Return (x, y) of the center of cell containing provided text 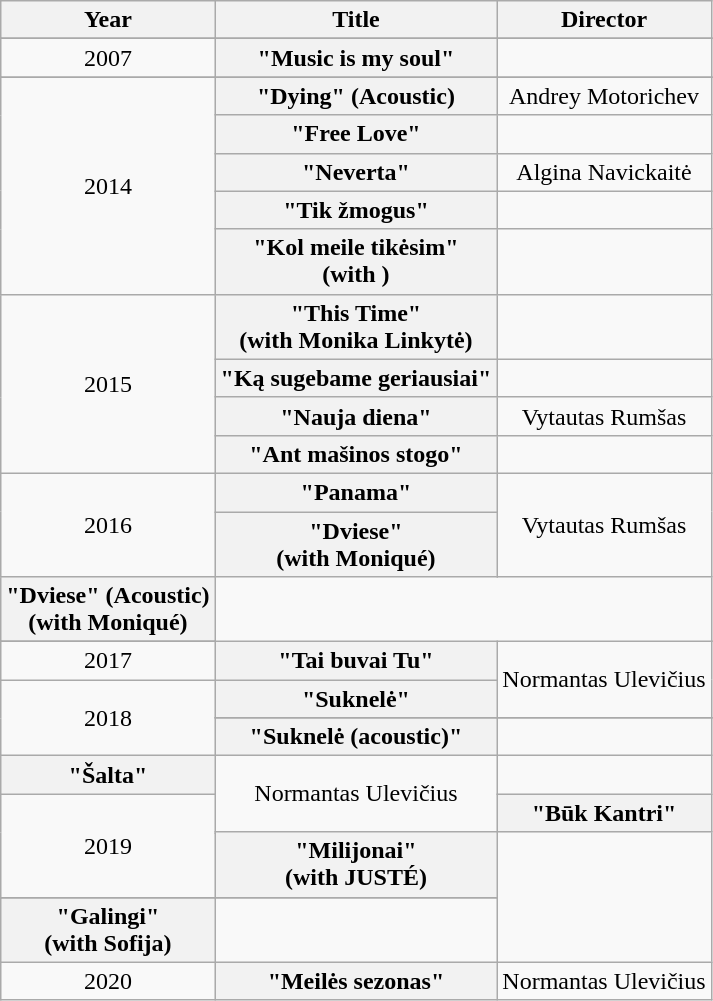
Algina Navickaitė (604, 172)
"Milijonai"(with JUSTÉ) (356, 864)
"Šalta" (108, 775)
"Kol meile tikėsim"(with ) (356, 262)
"Nauja diena" (356, 416)
Director (604, 20)
2007 (108, 58)
"Suknelė (acoustic)" (356, 737)
Title (356, 20)
"Suknelė" (356, 699)
"Tik žmogus" (356, 210)
"Būk Kantri" (604, 813)
"Dying" (Acoustic) (356, 96)
"Ant mašinos stogo" (356, 454)
2019 (108, 846)
"Neverta" (356, 172)
"Tai buvai Tu" (356, 661)
"Galingi"(with Sofija) (108, 930)
Andrey Motorichev (604, 96)
"Ką sugebame geriausiai" (356, 378)
2017 (108, 661)
"Dviese" (Acoustic)(with Moniqué) (108, 610)
2016 (108, 524)
"Panama" (356, 492)
2018 (108, 718)
"Free Love" (356, 134)
2014 (108, 186)
"Music is my soul" (356, 58)
"This Time"(with Monika Linkytė) (356, 326)
"Meilės sezonas" (356, 981)
2020 (108, 981)
Year (108, 20)
2015 (108, 384)
"Dviese"(with Moniqué) (356, 544)
